Detect which cell encompasses the target text, then output its [X, Y] center coordinate. 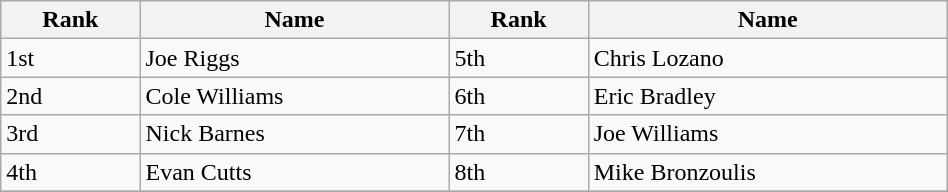
Cole Williams [294, 96]
1st [70, 58]
Evan Cutts [294, 172]
4th [70, 172]
Chris Lozano [768, 58]
Joe Riggs [294, 58]
Nick Barnes [294, 134]
5th [518, 58]
8th [518, 172]
Mike Bronzoulis [768, 172]
3rd [70, 134]
Eric Bradley [768, 96]
7th [518, 134]
6th [518, 96]
Joe Williams [768, 134]
2nd [70, 96]
